From the cell containing the given text, extract its center point as [X, Y] coordinate. 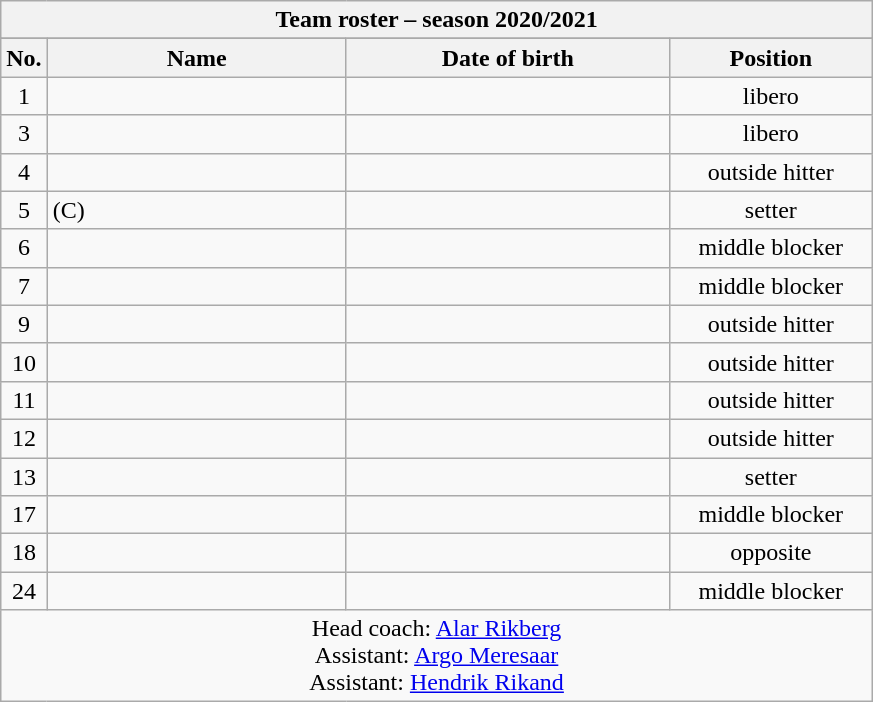
12 [24, 438]
7 [24, 286]
Head coach: Alar RikbergAssistant: Argo MeresaarAssistant: Hendrik Rikand [437, 656]
Date of birth [508, 58]
Team roster – season 2020/2021 [437, 20]
11 [24, 400]
Position [770, 58]
1 [24, 96]
Name [196, 58]
18 [24, 553]
(C) [196, 210]
3 [24, 134]
4 [24, 172]
10 [24, 362]
opposite [770, 553]
No. [24, 58]
9 [24, 324]
5 [24, 210]
13 [24, 477]
6 [24, 248]
24 [24, 591]
17 [24, 515]
